Find where the given text appears and provide that cell's center as (X, Y) coordinate. 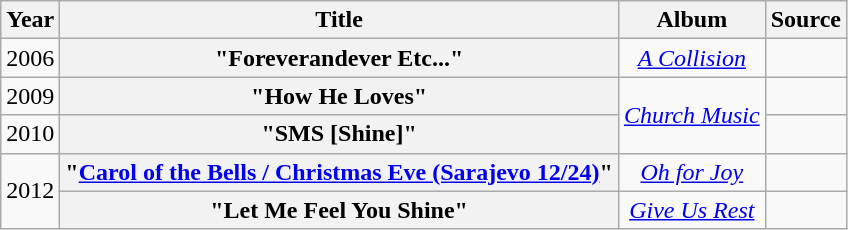
A Collision (692, 58)
Album (692, 20)
Give Us Rest (692, 210)
"How He Loves" (340, 96)
"Foreverandever Etc..." (340, 58)
Oh for Joy (692, 172)
Title (340, 20)
2009 (30, 96)
"SMS [Shine]" (340, 134)
Year (30, 20)
2010 (30, 134)
2006 (30, 58)
Source (806, 20)
"Carol of the Bells / Christmas Eve (Sarajevo 12/24)" (340, 172)
"Let Me Feel You Shine" (340, 210)
2012 (30, 191)
Church Music (692, 115)
